Detect which cell encompasses the target text, then output its [X, Y] center coordinate. 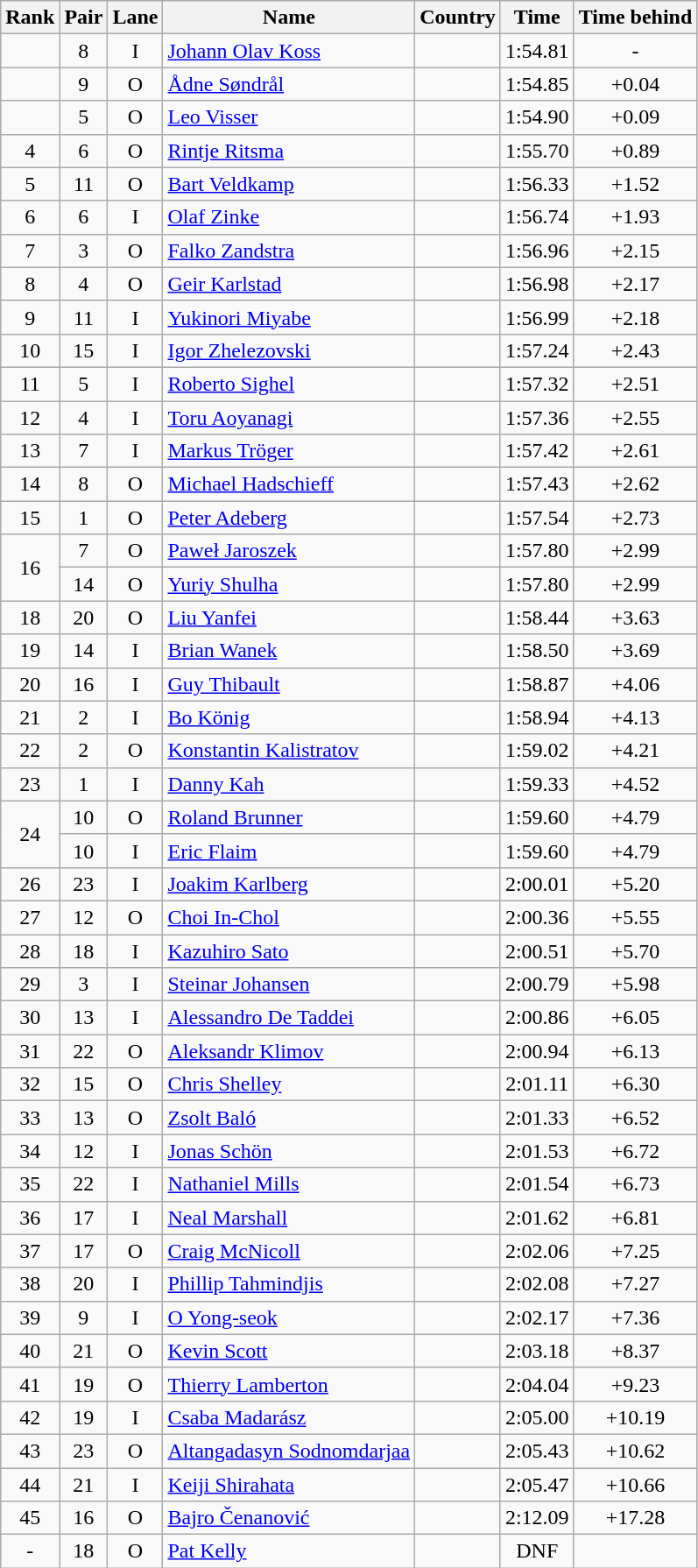
30 [30, 1018]
+6.73 [636, 1184]
Ådne Søndrål [289, 84]
Kazuhiro Sato [289, 950]
Guy Thibault [289, 684]
+6.13 [636, 1051]
+1.52 [636, 184]
Chris Shelley [289, 1084]
+0.04 [636, 84]
+5.98 [636, 985]
Danny Kah [289, 784]
43 [30, 1451]
O Yong-seok [289, 1317]
Brian Wanek [289, 651]
Falko Zandstra [289, 251]
+4.06 [636, 684]
38 [30, 1284]
1:58.87 [537, 684]
+5.70 [636, 950]
37 [30, 1251]
1:59.02 [537, 751]
+2.43 [636, 350]
32 [30, 1084]
1:58.94 [537, 717]
Paweł Jaroszek [289, 551]
27 [30, 917]
+2.17 [636, 284]
2:05.43 [537, 1451]
+10.62 [636, 1451]
35 [30, 1184]
Geir Karlstad [289, 284]
+2.18 [636, 317]
+7.27 [636, 1284]
33 [30, 1118]
+5.20 [636, 884]
Time behind [636, 18]
Altangadasyn Sodnomdarjaa [289, 1451]
+1.93 [636, 217]
+10.66 [636, 1485]
Konstantin Kalistratov [289, 751]
+2.15 [636, 251]
Zsolt Baló [289, 1118]
40 [30, 1351]
Steinar Johansen [289, 985]
Bo König [289, 717]
2:00.01 [537, 884]
31 [30, 1051]
+9.23 [636, 1384]
Yukinori Miyabe [289, 317]
+2.61 [636, 451]
1:54.81 [537, 51]
Pat Kelly [289, 1551]
1:55.70 [537, 151]
Csaba Madarász [289, 1417]
Choi In-Chol [289, 917]
2:12.09 [537, 1518]
Bajro Čenanović [289, 1518]
Rintje Ritsma [289, 151]
Name [289, 18]
+2.62 [636, 484]
Aleksandr Klimov [289, 1051]
2:02.08 [537, 1284]
Igor Zhelezovski [289, 350]
1:56.96 [537, 251]
+6.81 [636, 1218]
2:00.36 [537, 917]
Toru Aoyanagi [289, 418]
42 [30, 1417]
Bart Veldkamp [289, 184]
Joakim Karlberg [289, 884]
1:56.99 [537, 317]
Eric Flaim [289, 851]
2:05.00 [537, 1417]
1:57.36 [537, 418]
+0.09 [636, 117]
1:57.43 [537, 484]
Craig McNicoll [289, 1251]
1:54.90 [537, 117]
Peter Adeberg [289, 518]
2:02.17 [537, 1317]
2:01.33 [537, 1118]
2:03.18 [537, 1351]
+5.55 [636, 917]
Jonas Schön [289, 1151]
45 [30, 1518]
Roland Brunner [289, 817]
2:00.94 [537, 1051]
+7.36 [636, 1317]
Alessandro De Taddei [289, 1018]
2:01.54 [537, 1184]
+3.63 [636, 618]
Keiji Shirahata [289, 1485]
+4.52 [636, 784]
1:57.24 [537, 350]
Nathaniel Mills [289, 1184]
Kevin Scott [289, 1351]
+6.52 [636, 1118]
Roberto Sighel [289, 384]
1:57.54 [537, 518]
1:54.85 [537, 84]
1:58.44 [537, 618]
Country [458, 18]
39 [30, 1317]
+2.73 [636, 518]
1:59.33 [537, 784]
+6.05 [636, 1018]
34 [30, 1151]
Phillip Tahmindjis [289, 1284]
1:57.42 [537, 451]
Thierry Lamberton [289, 1384]
+17.28 [636, 1518]
Leo Visser [289, 117]
+0.89 [636, 151]
Liu Yanfei [289, 618]
1:56.74 [537, 217]
+2.51 [636, 384]
2:00.79 [537, 985]
2:01.11 [537, 1084]
44 [30, 1485]
2:00.86 [537, 1018]
Neal Marshall [289, 1218]
Pair [84, 18]
24 [30, 834]
+2.55 [636, 418]
41 [30, 1384]
1:56.33 [537, 184]
36 [30, 1218]
+3.69 [636, 651]
1:58.50 [537, 651]
+4.21 [636, 751]
2:05.47 [537, 1485]
29 [30, 985]
+7.25 [636, 1251]
1:56.98 [537, 284]
Yuriy Shulha [289, 584]
Michael Hadschieff [289, 484]
Markus Tröger [289, 451]
2:04.04 [537, 1384]
Olaf Zinke [289, 217]
2:02.06 [537, 1251]
2:01.53 [537, 1151]
Time [537, 18]
+4.13 [636, 717]
Lane [135, 18]
Johann Olav Koss [289, 51]
2:00.51 [537, 950]
1:57.32 [537, 384]
28 [30, 950]
26 [30, 884]
+8.37 [636, 1351]
+10.19 [636, 1417]
2:01.62 [537, 1218]
+6.30 [636, 1084]
Rank [30, 18]
+6.72 [636, 1151]
DNF [537, 1551]
